Determine the [x, y] coordinate at the center of the cell enclosing the given text.  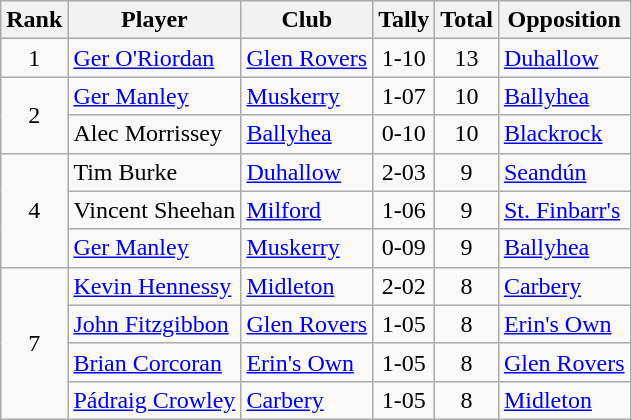
John Fitzgibbon [154, 324]
1-06 [404, 210]
Tally [404, 20]
Rank [34, 20]
2-03 [404, 172]
0-09 [404, 248]
Ger O'Riordan [154, 58]
Milford [307, 210]
2-02 [404, 286]
7 [34, 343]
Pádraig Crowley [154, 400]
Club [307, 20]
St. Finbarr's [564, 210]
Total [467, 20]
Player [154, 20]
Seandún [564, 172]
Alec Morrissey [154, 134]
Opposition [564, 20]
Vincent Sheehan [154, 210]
Brian Corcoran [154, 362]
4 [34, 210]
1-10 [404, 58]
Blackrock [564, 134]
0-10 [404, 134]
13 [467, 58]
2 [34, 115]
1-07 [404, 96]
1 [34, 58]
Kevin Hennessy [154, 286]
Tim Burke [154, 172]
